For the text-containing cell, return its midpoint in [X, Y] coordinate format. 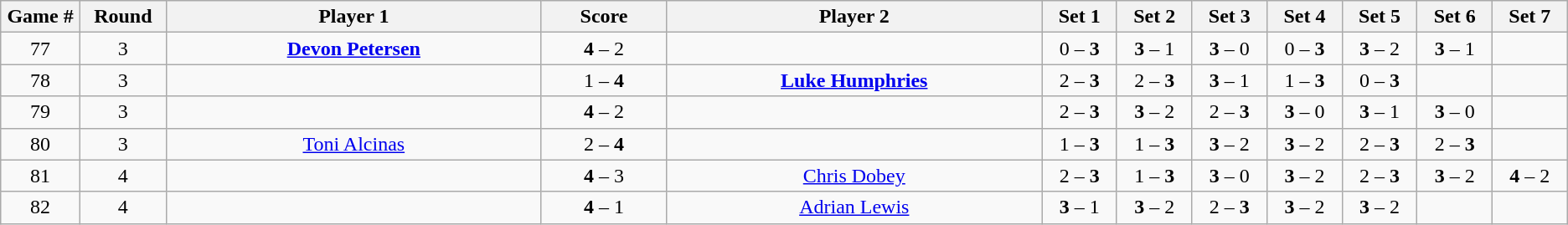
Score [603, 17]
1 – 4 [603, 80]
Set 1 [1080, 17]
Set 3 [1230, 17]
2 – 4 [603, 144]
Set 4 [1305, 17]
Luke Humphries [854, 80]
79 [40, 112]
78 [40, 80]
Devon Petersen [353, 49]
Player 2 [854, 17]
Set 5 [1380, 17]
77 [40, 49]
Adrian Lewis [854, 207]
4 – 3 [603, 176]
4 – 1 [603, 207]
Set 7 [1529, 17]
Set 2 [1154, 17]
Set 6 [1455, 17]
Toni Alcinas [353, 144]
82 [40, 207]
Chris Dobey [854, 176]
Round [122, 17]
Player 1 [353, 17]
81 [40, 176]
80 [40, 144]
Game # [40, 17]
